Provide the [X, Y] coordinate of the cell's center where the given text is located.  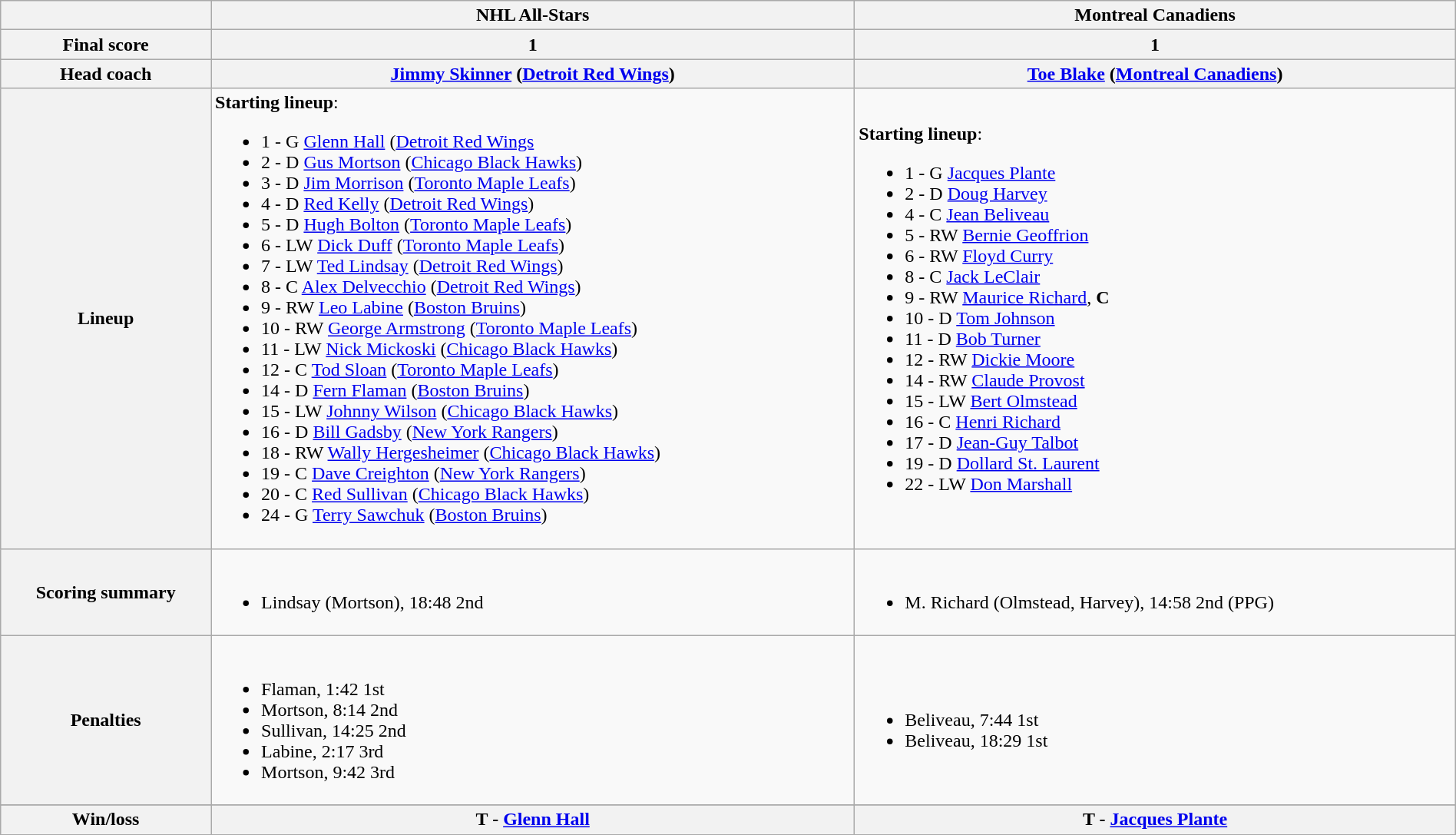
Jimmy Skinner (Detroit Red Wings) [533, 74]
T - Glenn Hall [533, 820]
Win/loss [106, 820]
Scoring summary [106, 591]
Toe Blake (Montreal Canadiens) [1155, 74]
Head coach [106, 74]
T - Jacques Plante [1155, 820]
Final score [106, 45]
Beliveau, 7:44 1stBeliveau, 18:29 1st [1155, 721]
Montreal Canadiens [1155, 15]
Lindsay (Mortson), 18:48 2nd [533, 591]
Lineup [106, 318]
Flaman, 1:42 1stMortson, 8:14 2ndSullivan, 14:25 2ndLabine, 2:17 3rdMortson, 9:42 3rd [533, 721]
NHL All-Stars [533, 15]
Penalties [106, 721]
M. Richard (Olmstead, Harvey), 14:58 2nd (PPG) [1155, 591]
